Capture the cell that displays the provided text and extract its [X, Y] central coordinate. 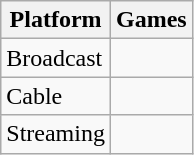
Streaming [56, 134]
Platform [56, 20]
Cable [56, 96]
Broadcast [56, 58]
Games [151, 20]
